Locate the cell with the specified text and output its [x, y] center coordinate. 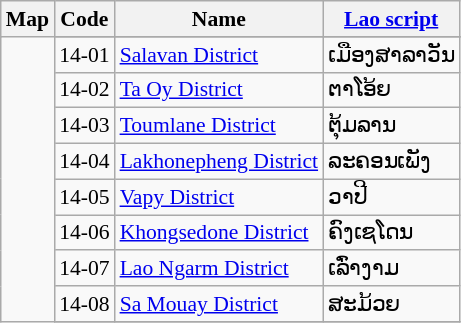
Sa Mouay District [220, 304]
ເລົ່າງາມ [391, 269]
Salavan District [220, 55]
ວາປີ [391, 197]
Toumlane District [220, 126]
14-06 [84, 233]
Lakhonepheng District [220, 162]
Lao script [391, 19]
Ta Oy District [220, 90]
Lao Ngarm District [220, 269]
Khongsedone District [220, 233]
ຄົງເຊໂດນ [391, 233]
14-08 [84, 304]
ເມືອງສາລາວັນ [391, 55]
Code [84, 19]
14-03 [84, 126]
14-02 [84, 90]
14-05 [84, 197]
ຕາໂອ້ຍ [391, 90]
Vapy District [220, 197]
ສະມ້ວຍ [391, 304]
Name [220, 19]
14-07 [84, 269]
Map [28, 19]
14-04 [84, 162]
ຕຸ້ມລານ [391, 126]
ລະຄອນເພັງ [391, 162]
14-01 [84, 55]
